Return [X, Y] of the center of cell containing provided text 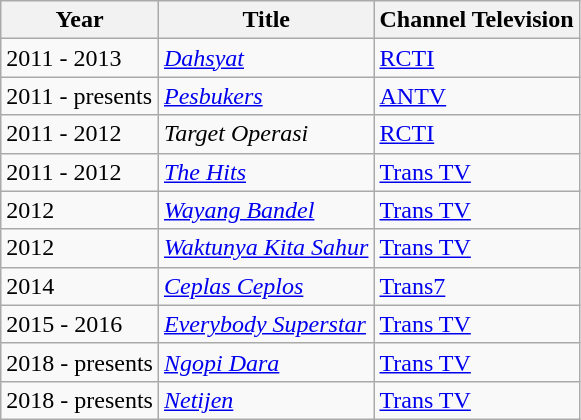
Dahsyat [266, 58]
Title [266, 20]
Pesbukers [266, 96]
Waktunya Kita Sahur [266, 248]
Ceplas Ceplos [266, 286]
Target Operasi [266, 134]
2015 - 2016 [80, 324]
Trans7 [476, 286]
Channel Television [476, 20]
ANTV [476, 96]
Year [80, 20]
Netijen [266, 400]
2011 - 2013 [80, 58]
2011 - presents [80, 96]
2014 [80, 286]
The Hits [266, 172]
Wayang Bandel [266, 210]
Everybody Superstar [266, 324]
Ngopi Dara [266, 362]
